Identify which cell holds the provided text, then report its [x, y] central coordinate. 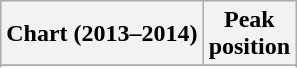
Peakposition [249, 34]
Chart (2013–2014) [102, 34]
